Search for the cell housing the specified text and yield its (x, y) center coordinate. 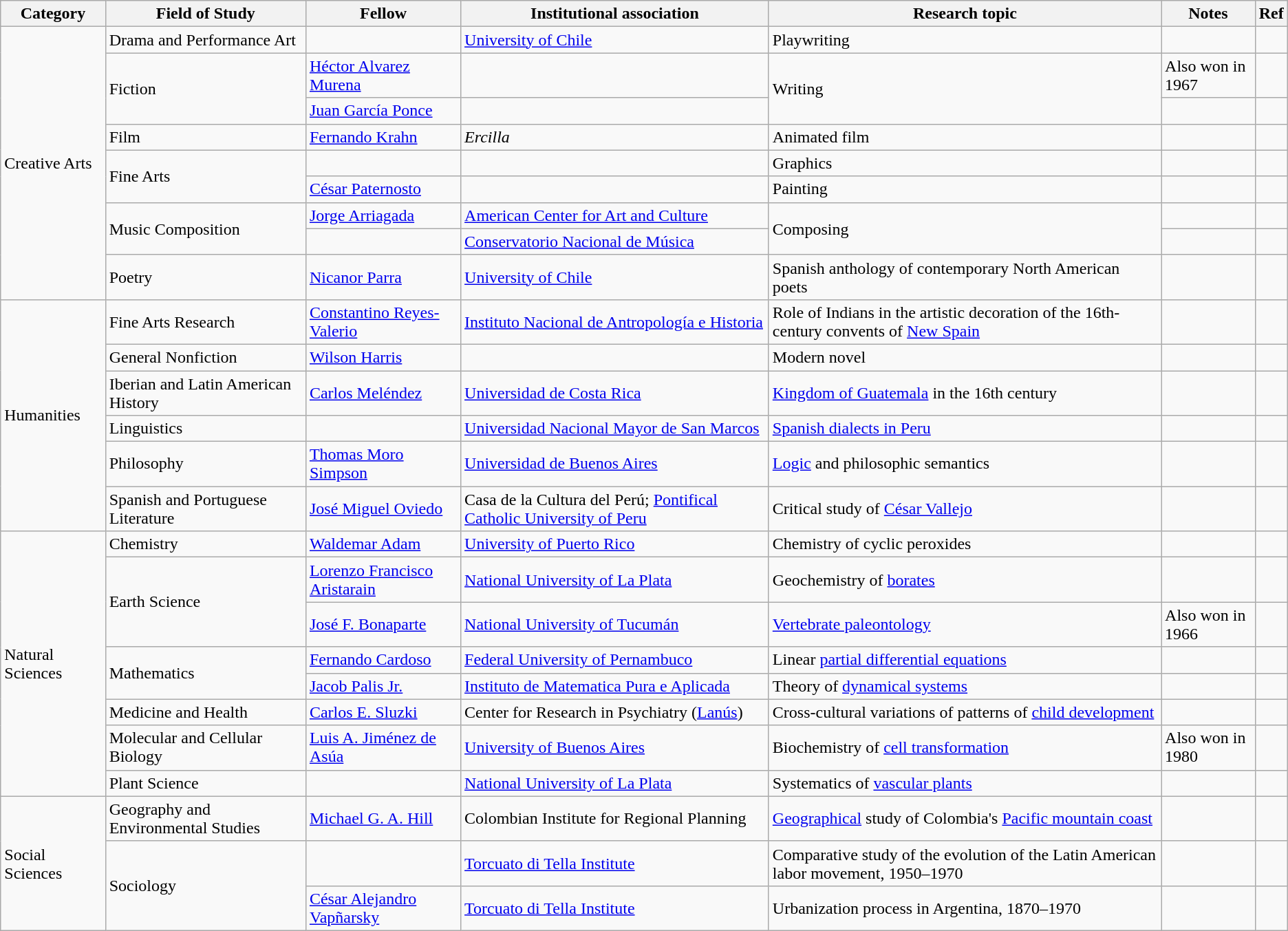
Creative Arts (53, 164)
Federal University of Pernambuco (615, 660)
Casa de la Cultura del Perú; Pontifical Catholic University of Peru (615, 509)
Natural Sciences (53, 664)
Film (205, 137)
César Alejandro Vapñarsky (383, 908)
Humanities (53, 415)
Nicanor Parra (383, 277)
Geography and Environmental Studies (205, 819)
Vertebrate paleontology (965, 625)
Role of Indians in the artistic decoration of the 16th-century convents of New Spain (965, 322)
Urbanization process in Argentina, 1870–1970 (965, 908)
Molecular and Cellular Biology (205, 747)
Fellow (383, 14)
Mathematics (205, 673)
Also won in 1980 (1208, 747)
Writing (965, 88)
Cross-cultural variations of patterns of child development (965, 712)
Colombian Institute for Regional Planning (615, 819)
Jacob Palis Jr. (383, 686)
Lorenzo Francisco Aristarain (383, 579)
Jorge Arriagada (383, 215)
Linguistics (205, 429)
American Center for Art and Culture (615, 215)
Ercilla (615, 137)
Instituto Nacional de Antropología e Historia (615, 322)
National University of Tucumán (615, 625)
Universidad de Costa Rica (615, 392)
Philosophy (205, 464)
Instituto de Matematica Pura e Aplicada (615, 686)
University of Puerto Rico (615, 544)
Carlos Meléndez (383, 392)
Earth Science (205, 602)
Juan García Ponce (383, 111)
Universidad Nacional Mayor de San Marcos (615, 429)
Thomas Moro Simpson (383, 464)
Spanish anthology of contemporary North American poets (965, 277)
Painting (965, 189)
Fernando Krahn (383, 137)
José Miguel Oviedo (383, 509)
César Paternosto (383, 189)
Comparative study of the evolution of the Latin American labor movement, 1950–1970 (965, 863)
Logic and philosophic semantics (965, 464)
Spanish dialects in Peru (965, 429)
Luis A. Jiménez de Asúa (383, 747)
Medicine and Health (205, 712)
Institutional association (615, 14)
Chemistry of cyclic peroxides (965, 544)
Theory of dynamical systems (965, 686)
Kingdom of Guatemala in the 16th century (965, 392)
Field of Study (205, 14)
Plant Science (205, 783)
Chemistry (205, 544)
Carlos E. Sluzki (383, 712)
Composing (965, 228)
Spanish and Portuguese Literature (205, 509)
Playwriting (965, 40)
Fernando Cardoso (383, 660)
Constantino Reyes-Valerio (383, 322)
José F. Bonaparte (383, 625)
Linear partial differential equations (965, 660)
Animated film (965, 137)
Ref (1271, 14)
Graphics (965, 163)
Systematics of vascular plants (965, 783)
Geochemistry of borates (965, 579)
Wilson Harris (383, 357)
Modern novel (965, 357)
Category (53, 14)
Poetry (205, 277)
Sociology (205, 886)
Fine Arts Research (205, 322)
University of Buenos Aires (615, 747)
Drama and Performance Art (205, 40)
Research topic (965, 14)
Music Composition (205, 228)
General Nonfiction (205, 357)
Also won in 1967 (1208, 76)
Critical study of César Vallejo (965, 509)
Iberian and Latin American History (205, 392)
Fine Arts (205, 176)
Michael G. A. Hill (383, 819)
Héctor Alvarez Murena (383, 76)
Also won in 1966 (1208, 625)
Waldemar Adam (383, 544)
Social Sciences (53, 863)
Notes (1208, 14)
Biochemistry of cell transformation (965, 747)
Geographical study of Colombia's Pacific mountain coast (965, 819)
Conservatorio Nacional de Música (615, 242)
Center for Research in Psychiatry (Lanús) (615, 712)
Universidad de Buenos Aires (615, 464)
Fiction (205, 88)
